Identify which cell holds the provided text, then report its [X, Y] central coordinate. 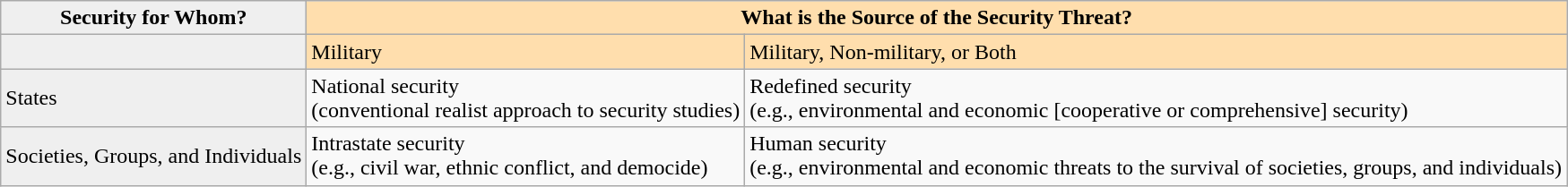
Military, Non-military, or Both [1157, 52]
Intrastate security(e.g., civil war, ethnic conflict, and democide) [525, 156]
National security(conventional realist approach to security studies) [525, 98]
What is the Source of the Security Threat? [937, 18]
Military [525, 52]
Redefined security(e.g., environmental and economic [cooperative or comprehensive] security) [1157, 98]
Security for Whom? [154, 18]
States [154, 98]
Human security(e.g., environmental and economic threats to the survival of societies, groups, and individuals) [1157, 156]
Societies, Groups, and Individuals [154, 156]
